For the text-containing cell, return its midpoint in (x, y) coordinate format. 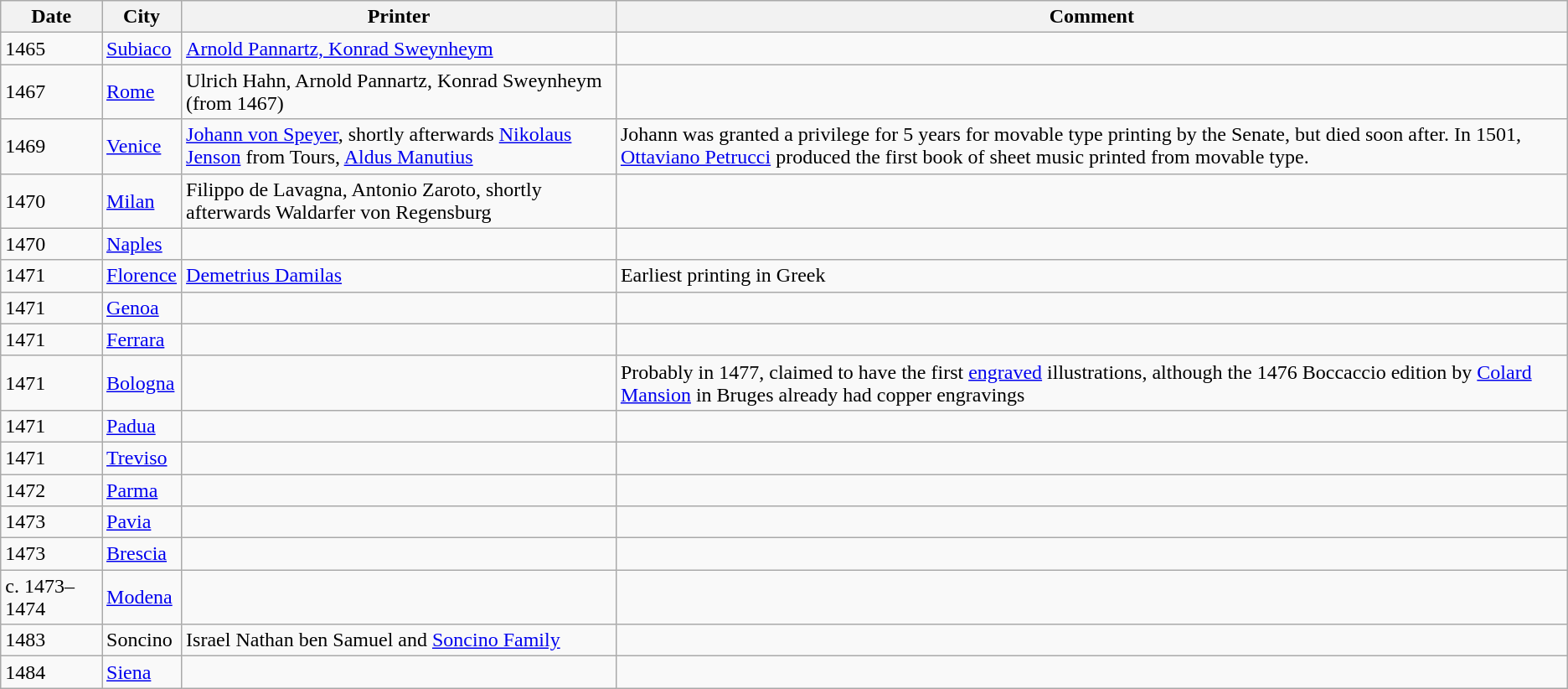
Treviso (142, 458)
Earliest printing in Greek (1091, 276)
Bologna (142, 382)
Naples (142, 244)
Ulrich Hahn, Arnold Pannartz, Konrad Sweynheym (from 1467) (399, 92)
Modena (142, 597)
Brescia (142, 554)
1465 (52, 49)
1483 (52, 640)
Date (52, 17)
Subiaco (142, 49)
Arnold Pannartz, Konrad Sweynheym (399, 49)
Milan (142, 201)
Florence (142, 276)
Filippo de Lavagna, Antonio Zaroto, shortly afterwards Waldarfer von Regensburg (399, 201)
Venice (142, 146)
c. 1473–1474 (52, 597)
Soncino (142, 640)
Rome (142, 92)
Printer (399, 17)
Parma (142, 490)
Comment (1091, 17)
Genoa (142, 308)
1469 (52, 146)
Israel Nathan ben Samuel and Soncino Family (399, 640)
Demetrius Damilas (399, 276)
City (142, 17)
Siena (142, 672)
1467 (52, 92)
Pavia (142, 522)
Padua (142, 426)
1484 (52, 672)
1472 (52, 490)
Ferrara (142, 339)
Johann von Speyer, shortly afterwards Nikolaus Jenson from Tours, Aldus Manutius (399, 146)
